Return the [x, y] coordinate for the center point of the cell that contains the specified text.  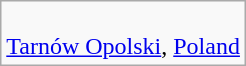
Tarnów Opolski, Poland [124, 34]
